Pinpoint the cell where the given text exists, returning its [x, y] midpoint coordinate. 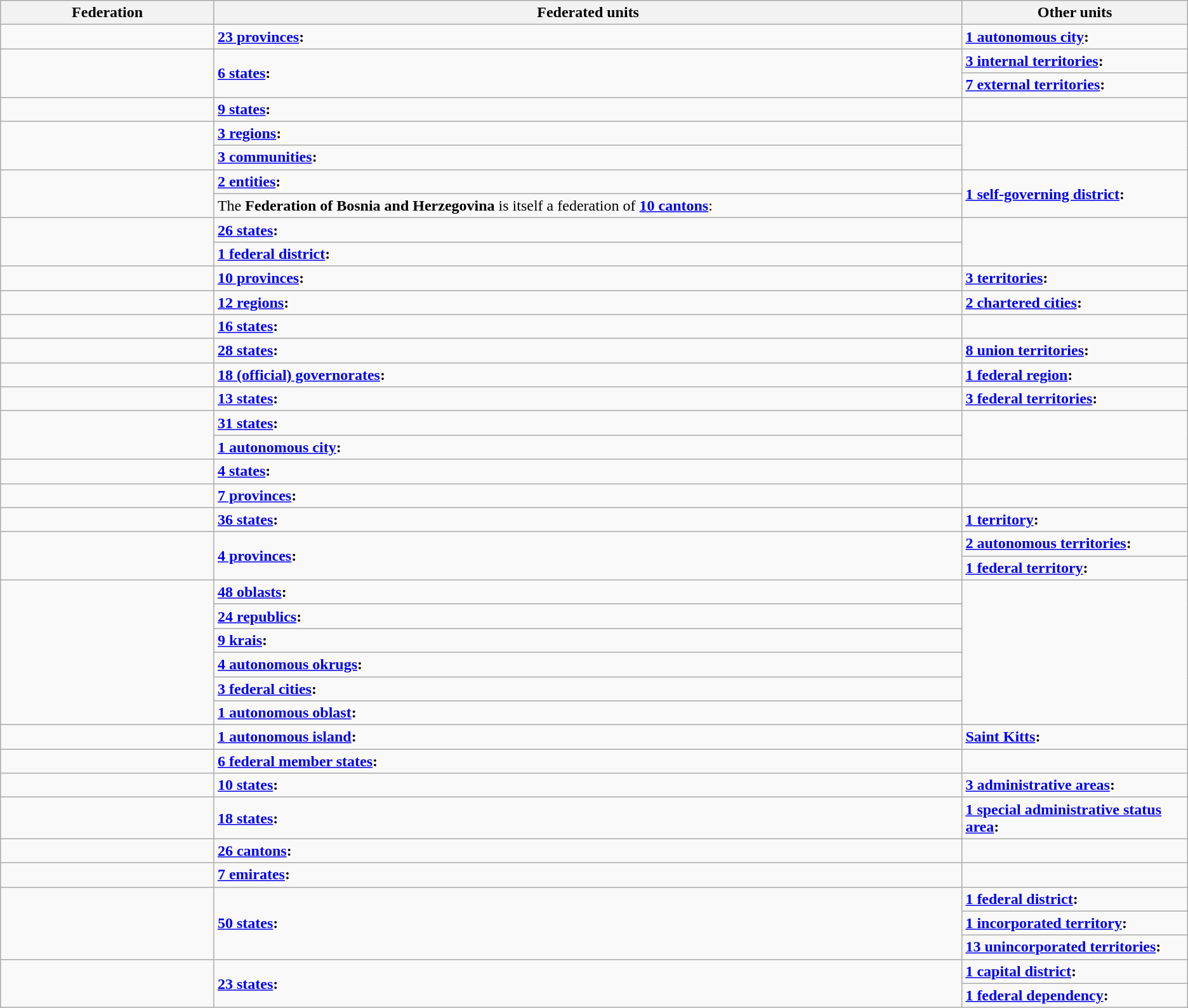
12 regions: [588, 303]
6 states: [588, 73]
31 states: [588, 423]
2 autonomous territories: [1075, 544]
1 autonomous oblast: [588, 713]
1 autonomous island: [588, 737]
10 states: [588, 785]
9 krais: [588, 640]
50 states: [588, 923]
3 administrative areas: [1075, 785]
18 (official) governorates: [588, 375]
16 states: [588, 327]
Saint Kitts: [1075, 737]
Federated units [588, 13]
Other units [1075, 13]
48 oblasts: [588, 592]
8 union territories: [1075, 351]
1 incorporated territory: [1075, 923]
3 communities: [588, 157]
1 special administrative status area: [1075, 818]
26 states: [588, 230]
The Federation of Bosnia and Herzegovina is itself a federation of 10 cantons: [588, 206]
4 autonomous okrugs: [588, 664]
9 states: [588, 109]
7 external territories: [1075, 85]
2 chartered cities: [1075, 303]
24 republics: [588, 616]
1 federal region: [1075, 375]
1 federal territory: [1075, 568]
26 cantons: [588, 851]
3 regions: [588, 133]
3 territories: [1075, 278]
2 entities: [588, 181]
1 self-governing district: [1075, 193]
7 emirates: [588, 875]
4 provinces: [588, 556]
1 federal dependency: [1075, 995]
3 internal territories: [1075, 61]
3 federal territories: [1075, 399]
7 provinces: [588, 495]
1 capital district: [1075, 971]
28 states: [588, 351]
3 federal cities: [588, 688]
1 territory: [1075, 520]
4 states: [588, 471]
36 states: [588, 520]
23 states: [588, 983]
6 federal member states: [588, 761]
10 provinces: [588, 278]
18 states: [588, 818]
23 provinces: [588, 37]
Federation [108, 13]
13 states: [588, 399]
13 unincorporated territories: [1075, 947]
